For the text-containing cell, return its midpoint in (x, y) coordinate format. 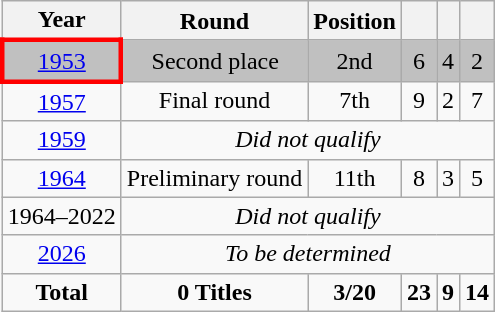
Preliminary round (214, 178)
1959 (62, 140)
14 (478, 292)
Year (62, 21)
1957 (62, 101)
23 (418, 292)
Round (214, 21)
11th (355, 178)
3 (448, 178)
3/20 (355, 292)
7 (478, 101)
2026 (62, 254)
8 (418, 178)
1953 (62, 60)
1964–2022 (62, 216)
7th (355, 101)
Position (355, 21)
Total (62, 292)
0 Titles (214, 292)
To be determined (308, 254)
2nd (355, 60)
5 (478, 178)
4 (448, 60)
1964 (62, 178)
Second place (214, 60)
6 (418, 60)
Final round (214, 101)
